Identify which cell holds the provided text, then report its [X, Y] central coordinate. 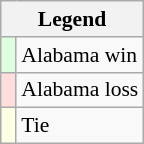
Alabama win [80, 55]
Tie [80, 126]
Legend [72, 19]
Alabama loss [80, 90]
